Scan for the cell matching the given text and deliver its (X, Y) coordinate at center. 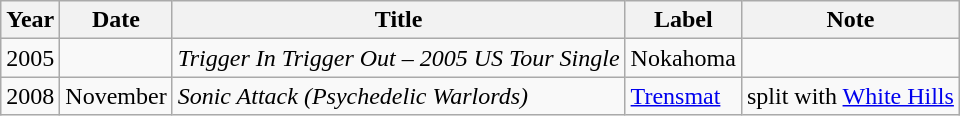
November (116, 96)
2008 (30, 96)
Date (116, 20)
Label (683, 20)
Title (398, 20)
Sonic Attack (Psychedelic Warlords) (398, 96)
Trigger In Trigger Out – 2005 US Tour Single (398, 58)
2005 (30, 58)
split with White Hills (850, 96)
Year (30, 20)
Nokahoma (683, 58)
Note (850, 20)
Trensmat (683, 96)
